Extract the (x, y) coordinate from the center of the cell holding the provided text.  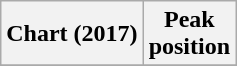
Peak position (189, 34)
Chart (2017) (72, 34)
